Provide the (x, y) coordinate of the cell's center where the given text is located.  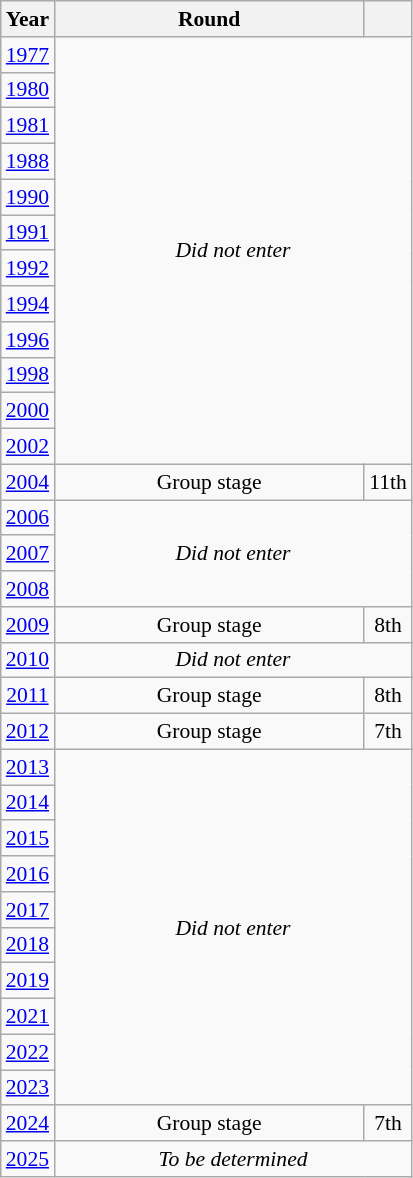
1992 (28, 269)
1996 (28, 340)
2025 (28, 1159)
1981 (28, 126)
1990 (28, 197)
1994 (28, 304)
2023 (28, 1088)
2002 (28, 447)
1980 (28, 90)
2011 (28, 696)
2012 (28, 732)
1988 (28, 162)
11th (388, 482)
2021 (28, 1017)
2000 (28, 411)
Round (209, 19)
To be determined (233, 1159)
2010 (28, 660)
2019 (28, 981)
2016 (28, 874)
2009 (28, 625)
1991 (28, 233)
1998 (28, 375)
2007 (28, 554)
2015 (28, 839)
2017 (28, 910)
2022 (28, 1052)
2014 (28, 803)
2004 (28, 482)
2006 (28, 518)
Year (28, 19)
2013 (28, 767)
2018 (28, 945)
2008 (28, 589)
1977 (28, 55)
2024 (28, 1124)
